Provide the (x, y) coordinate of the cell's center where the given text is located.  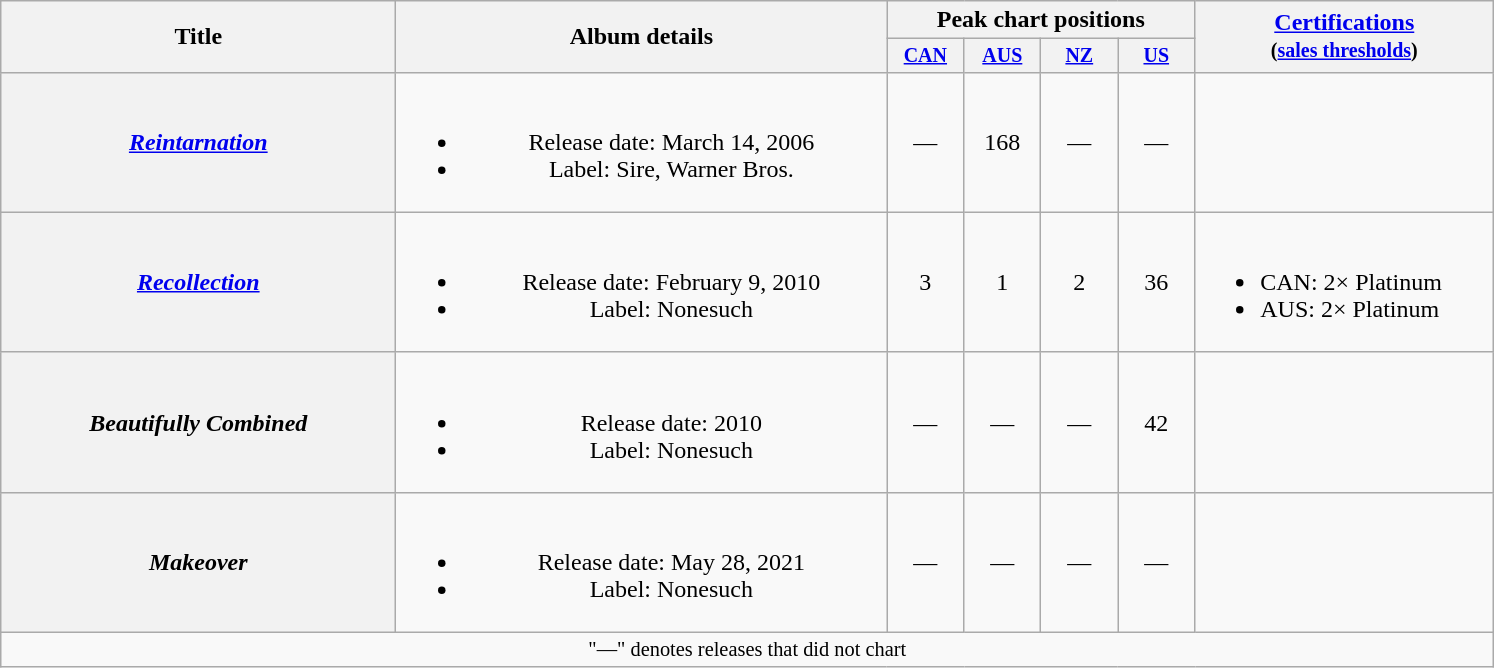
Beautifully Combined (198, 422)
Release date: May 28, 2021Label: Nonesuch (642, 562)
Reintarnation (198, 142)
AUS (1002, 56)
CAN: 2× PlatinumAUS: 2× Platinum (1344, 282)
Album details (642, 37)
CAN (926, 56)
42 (1156, 422)
2 (1080, 282)
Release date: March 14, 2006Label: Sire, Warner Bros. (642, 142)
Peak chart positions (1041, 20)
Title (198, 37)
"—" denotes releases that did not chart (748, 650)
3 (926, 282)
Release date: February 9, 2010Label: Nonesuch (642, 282)
NZ (1080, 56)
Makeover (198, 562)
Recollection (198, 282)
1 (1002, 282)
Release date: 2010Label: Nonesuch (642, 422)
US (1156, 56)
168 (1002, 142)
Certifications(sales thresholds) (1344, 37)
36 (1156, 282)
